Identify which cell holds the provided text, then report its (X, Y) central coordinate. 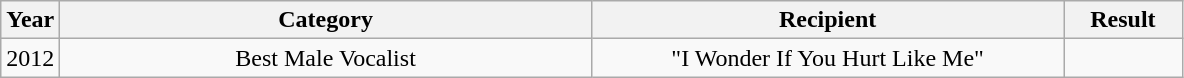
2012 (30, 58)
Category (326, 20)
Year (30, 20)
Recipient (827, 20)
Result (1123, 20)
"I Wonder If You Hurt Like Me" (827, 58)
Best Male Vocalist (326, 58)
